Return (X, Y) of the center of cell containing provided text 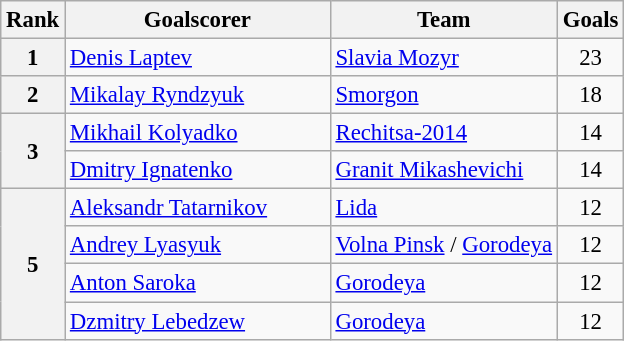
Denis Laptev (198, 58)
Smorgon (444, 95)
Mikhail Kolyadko (198, 133)
Mikalay Ryndzyuk (198, 95)
1 (33, 58)
Goalscorer (198, 20)
18 (590, 95)
Aleksandr Tatarnikov (198, 208)
Andrey Lyasyuk (198, 245)
Team (444, 20)
5 (33, 264)
23 (590, 58)
Granit Mikashevichi (444, 170)
Volna Pinsk / Gorodeya (444, 245)
Slavia Mozyr (444, 58)
Rank (33, 20)
Dzmitry Lebedzew (198, 321)
Goals (590, 20)
Dmitry Ignatenko (198, 170)
3 (33, 152)
2 (33, 95)
Lida (444, 208)
Anton Saroka (198, 283)
Rechitsa-2014 (444, 133)
